From the cell containing the given text, extract its center point as (X, Y) coordinate. 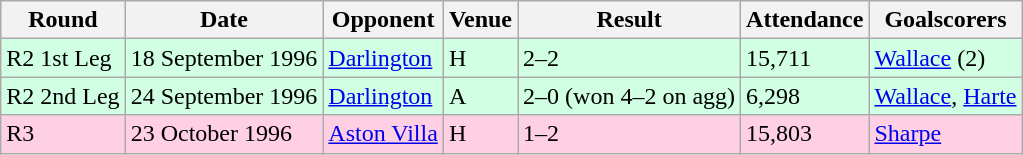
Sharpe (946, 134)
R3 (63, 134)
R2 2nd Leg (63, 96)
6,298 (805, 96)
15,803 (805, 134)
Wallace, Harte (946, 96)
23 October 1996 (224, 134)
18 September 1996 (224, 58)
Opponent (384, 20)
Venue (480, 20)
15,711 (805, 58)
Date (224, 20)
Wallace (2) (946, 58)
Result (630, 20)
2–2 (630, 58)
1–2 (630, 134)
24 September 1996 (224, 96)
2–0 (won 4–2 on agg) (630, 96)
Round (63, 20)
R2 1st Leg (63, 58)
Goalscorers (946, 20)
A (480, 96)
Attendance (805, 20)
Aston Villa (384, 134)
